Return the (x, y) coordinate for the center point of the cell that contains the specified text.  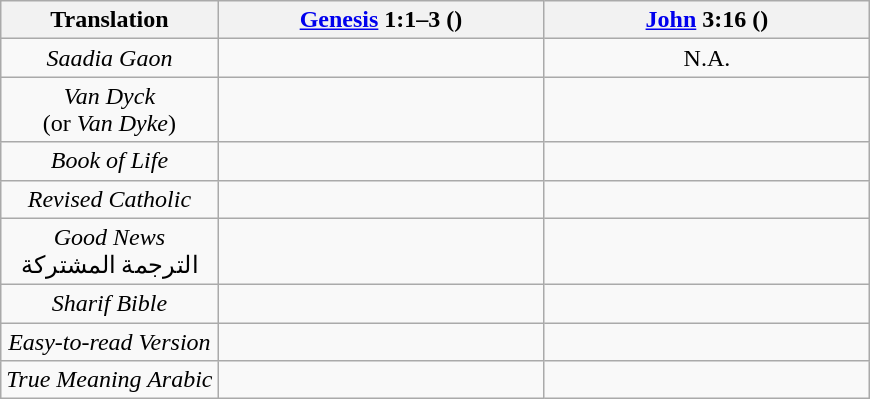
Translation (110, 20)
Good Newsالترجمة المشتركة (110, 252)
Sharif Bible (110, 304)
True Meaning Arabic (110, 380)
Book of Life (110, 161)
John 3:16 () (707, 20)
Van Dyck(or Van Dyke) (110, 110)
Easy-to-read Version (110, 342)
N.A. (707, 58)
Revised Catholic (110, 199)
Genesis 1:1–3 () (381, 20)
Saadia Gaon (110, 58)
